Return [x, y] of the center of cell containing provided text 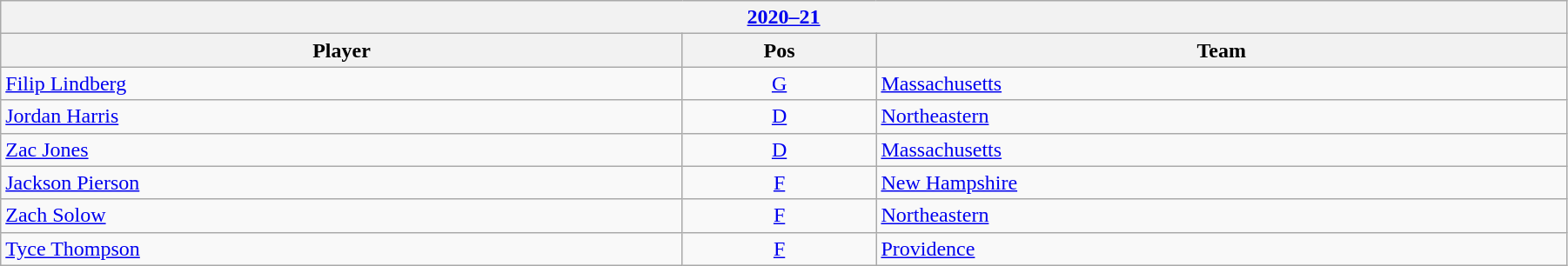
Team [1222, 50]
Jordan Harris [341, 116]
G [780, 83]
Zac Jones [341, 150]
Zach Solow [341, 216]
Filip Lindberg [341, 83]
Providence [1222, 249]
Player [341, 50]
Tyce Thompson [341, 249]
Pos [780, 50]
New Hampshire [1222, 183]
2020–21 [784, 17]
Jackson Pierson [341, 183]
